Return (x, y) of the center of cell containing provided text 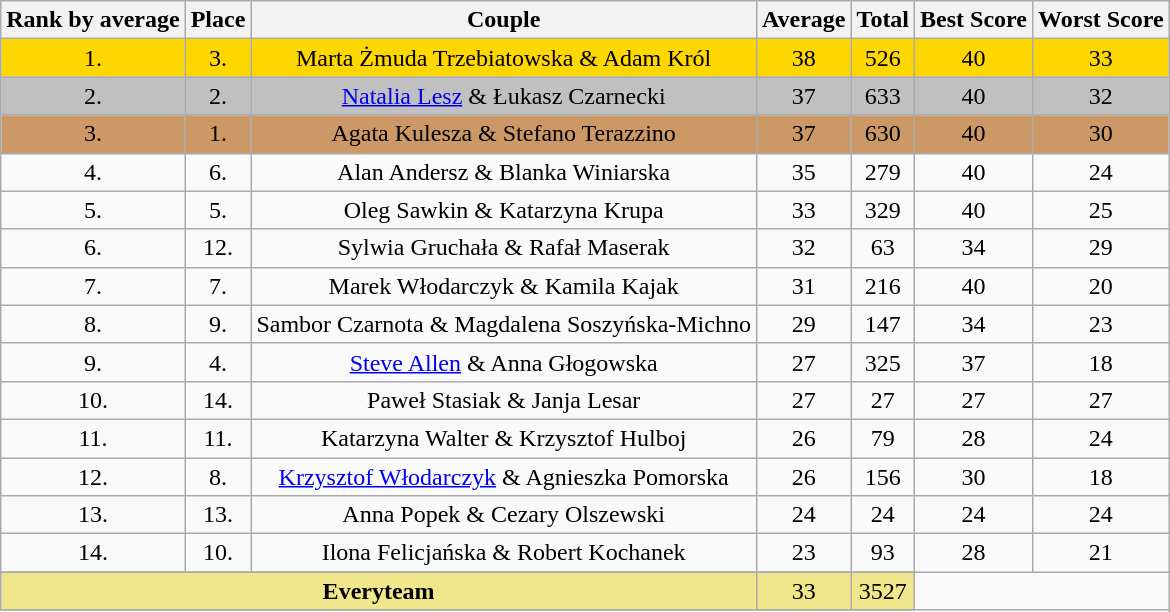
Marek Włodarczyk & Kamila Kajak (504, 286)
38 (804, 58)
Everyteam (379, 591)
Sambor Czarnota & Magdalena Soszyńska-Michno (504, 324)
20 (1102, 286)
329 (883, 210)
325 (883, 362)
63 (883, 248)
Total (883, 20)
Ilona Felicjańska & Robert Kochanek (504, 553)
Best Score (974, 20)
Agata Kulesza & Stefano Terazzino (504, 134)
25 (1102, 210)
Couple (504, 20)
156 (883, 477)
Alan Andersz & Blanka Winiarska (504, 172)
Anna Popek & Cezary Olszewski (504, 515)
93 (883, 553)
Marta Żmuda Trzebiatowska & Adam Król (504, 58)
Place (218, 20)
Sylwia Gruchała & Rafał Maserak (504, 248)
216 (883, 286)
21 (1102, 553)
Average (804, 20)
Paweł Stasiak & Janja Lesar (504, 400)
633 (883, 96)
31 (804, 286)
Worst Score (1102, 20)
Steve Allen & Anna Głogowska (504, 362)
Rank by average (93, 20)
630 (883, 134)
35 (804, 172)
279 (883, 172)
Natalia Lesz & Łukasz Czarnecki (504, 96)
147 (883, 324)
3527 (883, 591)
79 (883, 438)
526 (883, 58)
Oleg Sawkin & Katarzyna Krupa (504, 210)
Katarzyna Walter & Krzysztof Hulboj (504, 438)
Krzysztof Włodarczyk & Agnieszka Pomorska (504, 477)
